Extract the (X, Y) coordinate from the center of the cell holding the provided text.  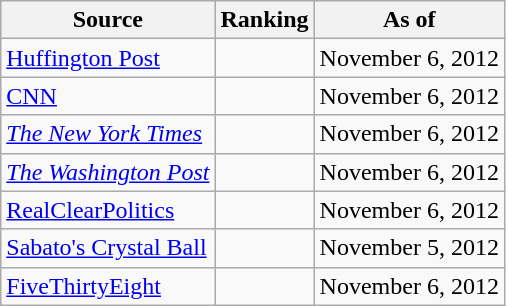
Sabato's Crystal Ball (108, 248)
Huffington Post (108, 58)
FiveThirtyEight (108, 286)
RealClearPolitics (108, 210)
November 5, 2012 (409, 248)
Source (108, 20)
The New York Times (108, 134)
The Washington Post (108, 172)
CNN (108, 96)
Ranking (264, 20)
As of (409, 20)
